Return (x, y) of the center of cell containing provided text 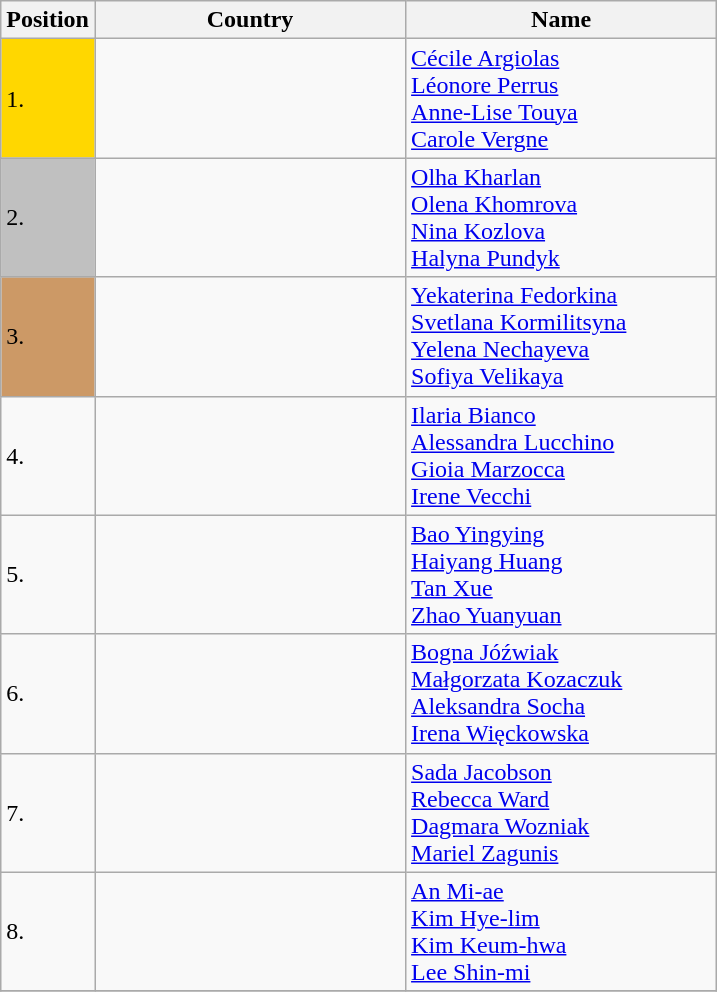
Ilaria BiancoAlessandra LucchinoGioia MarzoccaIrene Vecchi (562, 456)
Country (250, 20)
Position (48, 20)
4. (48, 456)
Yekaterina FedorkinaSvetlana KormilitsynaYelena Nechayeva Sofiya Velikaya (562, 336)
An Mi-ae Kim Hye-lim Kim Keum-hwa Lee Shin-mi (562, 932)
7. (48, 812)
6. (48, 694)
Bao Yingying Haiyang HuangTan XueZhao Yuanyuan (562, 574)
Olha Kharlan Olena Khomrova Nina Kozlova Halyna Pundyk (562, 218)
Bogna JóźwiakMałgorzata KozaczukAleksandra SochaIrena Więckowska (562, 694)
2. (48, 218)
Name (562, 20)
Sada JacobsonRebecca Ward Dagmara Wozniak Mariel Zagunis (562, 812)
3. (48, 336)
1. (48, 98)
5. (48, 574)
Cécile ArgiolasLéonore PerrusAnne-Lise TouyaCarole Vergne (562, 98)
8. (48, 932)
